Extract the [X, Y] coordinate from the center of the cell holding the provided text.  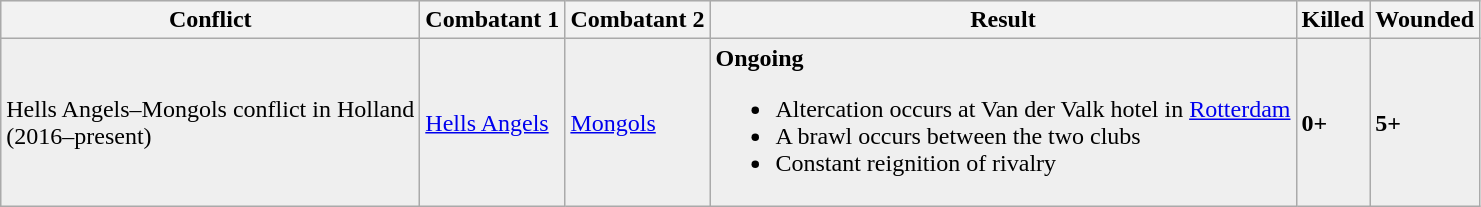
Hells Angels [492, 122]
Combatant 2 [638, 20]
Conflict [210, 20]
5+ [1425, 122]
Hells Angels–Mongols conflict in Holland(2016–present) [210, 122]
Wounded [1425, 20]
Result [1003, 20]
0+ [1333, 122]
Killed [1333, 20]
OngoingAltercation occurs at Van der Valk hotel in RotterdamA brawl occurs between the two clubsConstant reignition of rivalry [1003, 122]
Combatant 1 [492, 20]
Mongols [638, 122]
